Determine the (x, y) coordinate at the center of the cell enclosing the given text.  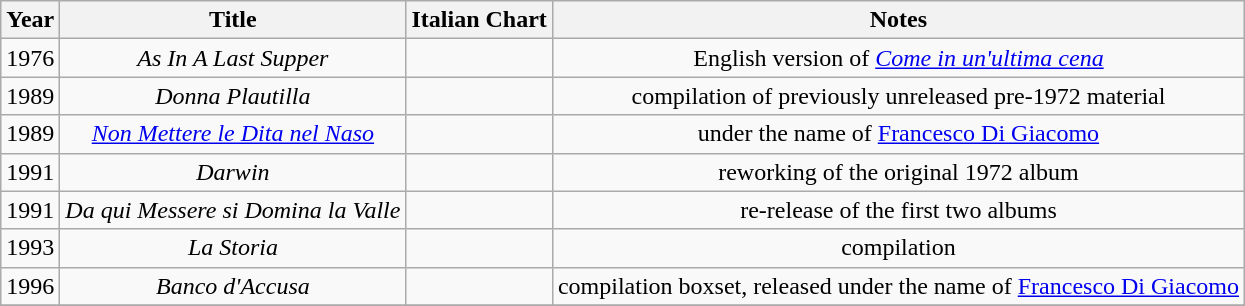
compilation of previously unreleased pre-1972 material (898, 96)
reworking of the original 1972 album (898, 172)
Year (30, 20)
English version of Come in un'ultima cena (898, 58)
Non Mettere le Dita nel Naso (233, 134)
compilation boxset, released under the name of Francesco Di Giacomo (898, 286)
1993 (30, 248)
1996 (30, 286)
Da qui Messere si Domina la Valle (233, 210)
As In A Last Supper (233, 58)
under the name of Francesco Di Giacomo (898, 134)
Italian Chart (479, 20)
re-release of the first two albums (898, 210)
Title (233, 20)
1976 (30, 58)
compilation (898, 248)
La Storia (233, 248)
Darwin (233, 172)
Notes (898, 20)
Banco d'Accusa (233, 286)
Donna Plautilla (233, 96)
